Extract the (X, Y) coordinate from the center of the cell holding the provided text.  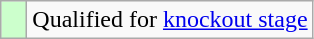
Qualified for knockout stage (170, 20)
